Return the (x, y) coordinate for the center point of the cell that contains the specified text.  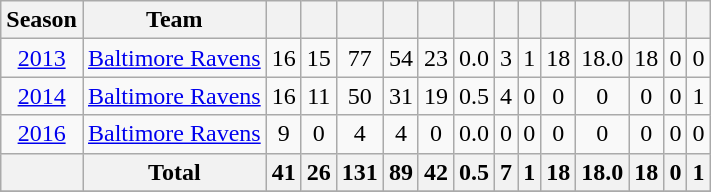
Team (174, 20)
26 (318, 172)
9 (284, 134)
Season (42, 20)
2014 (42, 96)
2013 (42, 58)
15 (318, 58)
54 (400, 58)
3 (506, 58)
89 (400, 172)
42 (436, 172)
11 (318, 96)
2016 (42, 134)
23 (436, 58)
131 (360, 172)
50 (360, 96)
Total (174, 172)
31 (400, 96)
41 (284, 172)
19 (436, 96)
77 (360, 58)
7 (506, 172)
